Return [X, Y] of the center of cell containing provided text 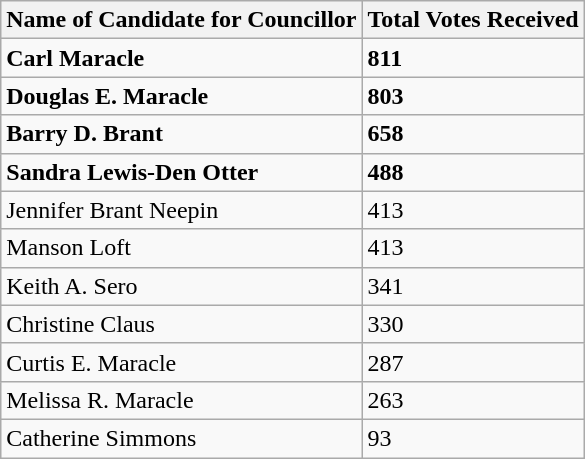
811 [473, 58]
Keith A. Sero [182, 286]
Barry D. Brant [182, 134]
Curtis E. Maracle [182, 362]
Christine Claus [182, 324]
263 [473, 400]
287 [473, 362]
Melissa R. Maracle [182, 400]
Carl Maracle [182, 58]
488 [473, 172]
658 [473, 134]
Douglas E. Maracle [182, 96]
Jennifer Brant Neepin [182, 210]
Manson Loft [182, 248]
803 [473, 96]
Catherine Simmons [182, 438]
330 [473, 324]
93 [473, 438]
Total Votes Received [473, 20]
341 [473, 286]
Sandra Lewis-Den Otter [182, 172]
Name of Candidate for Councillor [182, 20]
